Extract the (X, Y) coordinate from the center of the cell holding the provided text.  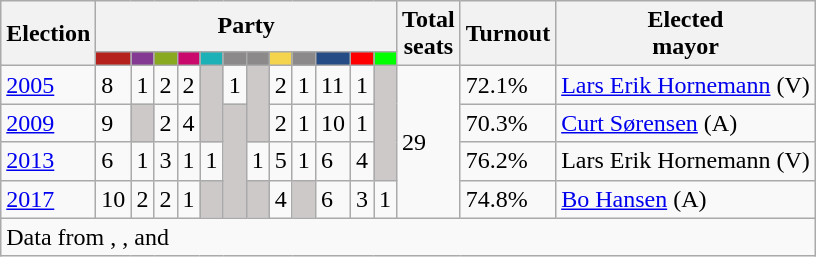
Curt Sørensen (A) (686, 123)
8 (114, 85)
Bo Hansen (A) (686, 199)
76.2% (508, 161)
74.8% (508, 199)
Party (246, 26)
9 (114, 123)
11 (332, 85)
Totalseats (429, 34)
72.1% (508, 85)
2009 (48, 123)
2013 (48, 161)
2017 (48, 199)
5 (280, 161)
Data from , , and (408, 237)
Election (48, 34)
29 (429, 142)
Turnout (508, 34)
70.3% (508, 123)
Electedmayor (686, 34)
2005 (48, 85)
